Identify which cell holds the provided text, then report its (X, Y) central coordinate. 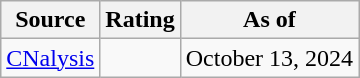
CNalysis (50, 58)
Source (50, 20)
As of (269, 20)
October 13, 2024 (269, 58)
Rating (140, 20)
